From the cell containing the given text, extract its center point as [x, y] coordinate. 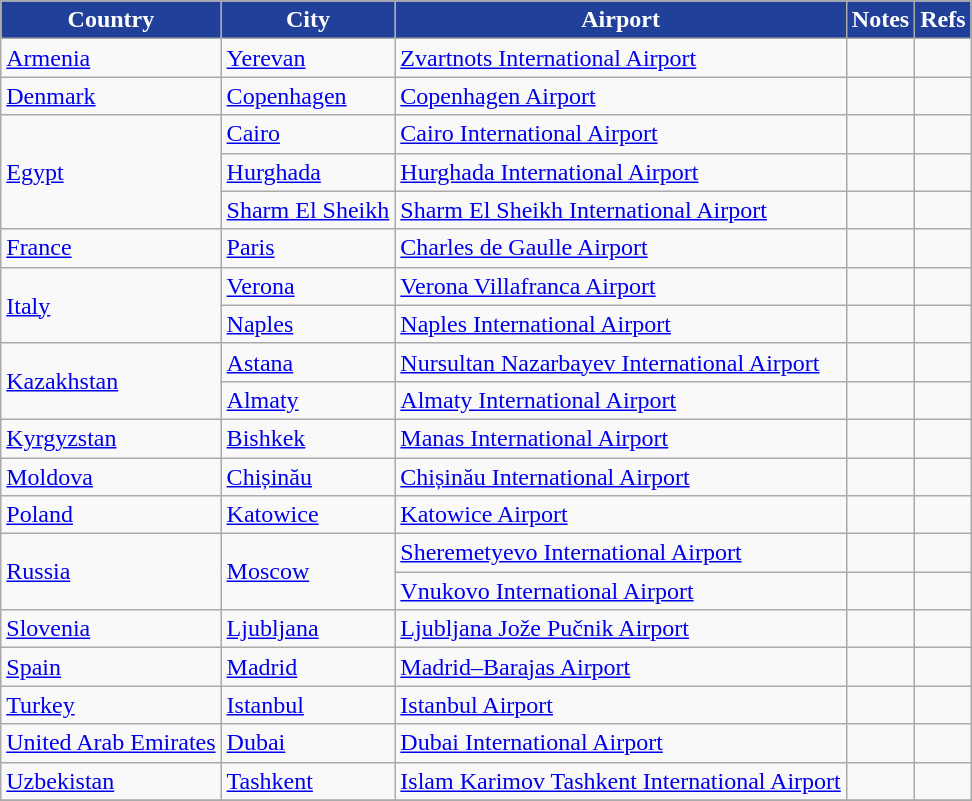
Islam Karimov Tashkent International Airport [621, 781]
Dubai International Airport [621, 743]
Moldova [111, 477]
Slovenia [111, 629]
Zvartnots International Airport [621, 58]
Cairo International Airport [621, 134]
Russia [111, 572]
Italy [111, 305]
Istanbul Airport [621, 705]
Sheremetyevo International Airport [621, 553]
Verona [308, 286]
Manas International Airport [621, 438]
Madrid–Barajas Airport [621, 667]
Refs [943, 20]
Turkey [111, 705]
Copenhagen [308, 96]
Astana [308, 362]
France [111, 248]
Dubai [308, 743]
Tashkent [308, 781]
Notes [880, 20]
Chișinău International Airport [621, 477]
Madrid [308, 667]
Charles de Gaulle Airport [621, 248]
Moscow [308, 572]
Naples [308, 324]
City [308, 20]
Yerevan [308, 58]
Chișinău [308, 477]
Country [111, 20]
Paris [308, 248]
United Arab Emirates [111, 743]
Kazakhstan [111, 381]
Almaty International Airport [621, 400]
Bishkek [308, 438]
Almaty [308, 400]
Nursultan Nazarbayev International Airport [621, 362]
Kyrgyzstan [111, 438]
Denmark [111, 96]
Airport [621, 20]
Copenhagen Airport [621, 96]
Naples International Airport [621, 324]
Cairo [308, 134]
Hurghada International Airport [621, 172]
Vnukovo International Airport [621, 591]
Ljubljana [308, 629]
Ljubljana Jože Pučnik Airport [621, 629]
Istanbul [308, 705]
Sharm El Sheikh International Airport [621, 210]
Katowice [308, 515]
Sharm El Sheikh [308, 210]
Armenia [111, 58]
Verona Villafranca Airport [621, 286]
Poland [111, 515]
Spain [111, 667]
Uzbekistan [111, 781]
Hurghada [308, 172]
Katowice Airport [621, 515]
Egypt [111, 172]
